Identify which cell holds the provided text, then report its (X, Y) central coordinate. 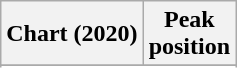
Chart (2020) (72, 34)
Peakposition (189, 34)
